Return the (x, y) coordinate for the center point of the cell that contains the specified text.  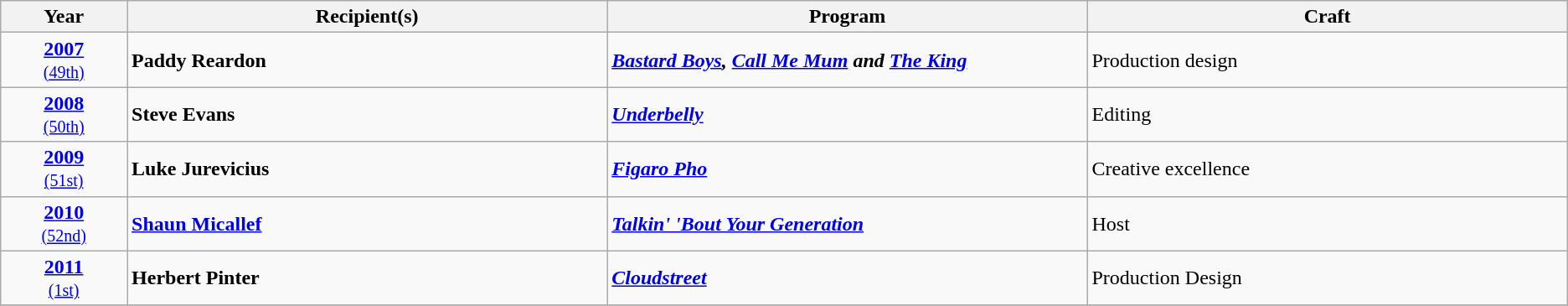
Production Design (1327, 278)
Talkin' 'Bout Your Generation (848, 223)
2007(49th) (64, 60)
2008(50th) (64, 114)
Luke Jurevicius (367, 169)
2009(51st) (64, 169)
2010(52nd) (64, 223)
2011(1st) (64, 278)
Host (1327, 223)
Steve Evans (367, 114)
Paddy Reardon (367, 60)
Program (848, 17)
Cloudstreet (848, 278)
Bastard Boys, Call Me Mum and The King (848, 60)
Herbert Pinter (367, 278)
Recipient(s) (367, 17)
Underbelly (848, 114)
Year (64, 17)
Figaro Pho (848, 169)
Shaun Micallef (367, 223)
Production design (1327, 60)
Creative excellence (1327, 169)
Craft (1327, 17)
Editing (1327, 114)
